From the cell containing the given text, extract its center point as [X, Y] coordinate. 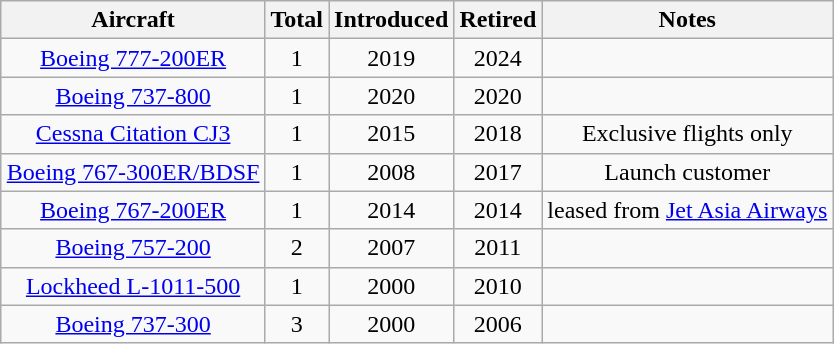
Lockheed L-1011-500 [133, 286]
Notes [688, 20]
Boeing 757-200 [133, 248]
Exclusive flights only [688, 134]
2007 [392, 248]
Boeing 767-300ER/BDSF [133, 172]
Total [297, 20]
2006 [498, 324]
2015 [392, 134]
3 [297, 324]
Boeing 737-300 [133, 324]
Boeing 767-200ER [133, 210]
2 [297, 248]
2010 [498, 286]
2017 [498, 172]
Introduced [392, 20]
2024 [498, 58]
Aircraft [133, 20]
Boeing 737-800 [133, 96]
Launch customer [688, 172]
2008 [392, 172]
Retired [498, 20]
2019 [392, 58]
leased from Jet Asia Airways [688, 210]
2018 [498, 134]
2011 [498, 248]
Cessna Citation CJ3 [133, 134]
Boeing 777-200ER [133, 58]
